Scan for the cell matching the given text and deliver its (x, y) coordinate at center. 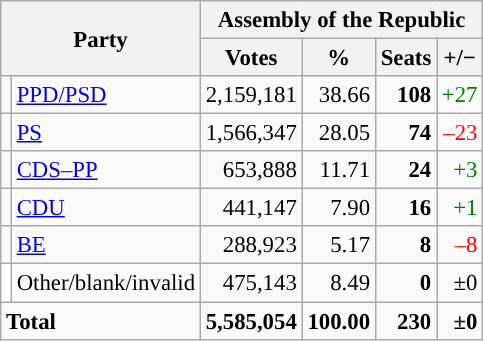
PPD/PSD (106, 95)
0 (406, 283)
BE (106, 245)
7.90 (338, 208)
+3 (460, 170)
–8 (460, 245)
5,585,054 (251, 321)
Party (101, 38)
Other/blank/invalid (106, 283)
CDS–PP (106, 170)
74 (406, 133)
38.66 (338, 95)
Total (101, 321)
230 (406, 321)
Votes (251, 58)
16 (406, 208)
475,143 (251, 283)
8 (406, 245)
28.05 (338, 133)
8.49 (338, 283)
+/− (460, 58)
+1 (460, 208)
CDU (106, 208)
100.00 (338, 321)
288,923 (251, 245)
5.17 (338, 245)
PS (106, 133)
11.71 (338, 170)
% (338, 58)
+27 (460, 95)
653,888 (251, 170)
Assembly of the Republic (341, 20)
–23 (460, 133)
Seats (406, 58)
108 (406, 95)
24 (406, 170)
441,147 (251, 208)
2,159,181 (251, 95)
1,566,347 (251, 133)
